Pinpoint the cell where the given text exists, returning its (X, Y) midpoint coordinate. 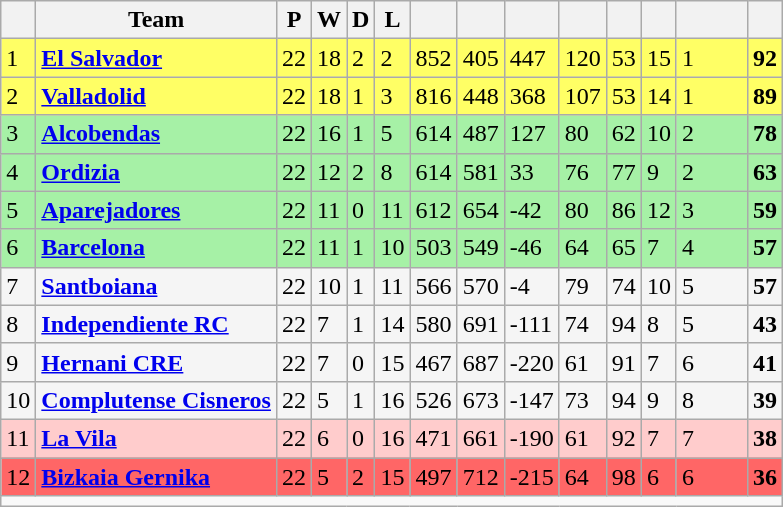
Valladolid (156, 96)
P (294, 20)
73 (582, 400)
-220 (532, 362)
487 (480, 134)
89 (764, 96)
D (361, 20)
549 (480, 248)
-46 (532, 248)
566 (434, 286)
Independiente RC (156, 324)
Santboiana (156, 286)
39 (764, 400)
33 (532, 172)
497 (434, 477)
77 (624, 172)
570 (480, 286)
581 (480, 172)
91 (624, 362)
Complutense Cisneros (156, 400)
Bizkaia Gernika (156, 477)
41 (764, 362)
Hernani CRE (156, 362)
612 (434, 210)
691 (480, 324)
Ordizia (156, 172)
673 (480, 400)
La Vila (156, 438)
-111 (532, 324)
43 (764, 324)
467 (434, 362)
-215 (532, 477)
687 (480, 362)
86 (624, 210)
368 (532, 96)
447 (532, 58)
448 (480, 96)
661 (480, 438)
W (330, 20)
-42 (532, 210)
Team (156, 20)
76 (582, 172)
62 (624, 134)
107 (582, 96)
-147 (532, 400)
36 (764, 477)
Aparejadores (156, 210)
120 (582, 58)
38 (764, 438)
59 (764, 210)
816 (434, 96)
712 (480, 477)
78 (764, 134)
65 (624, 248)
405 (480, 58)
526 (434, 400)
Barcelona (156, 248)
98 (624, 477)
Alcobendas (156, 134)
654 (480, 210)
127 (532, 134)
-190 (532, 438)
503 (434, 248)
852 (434, 58)
-4 (532, 286)
El Salvador (156, 58)
79 (582, 286)
L (392, 20)
580 (434, 324)
63 (764, 172)
471 (434, 438)
